Extract the (X, Y) coordinate from the center of the cell holding the provided text.  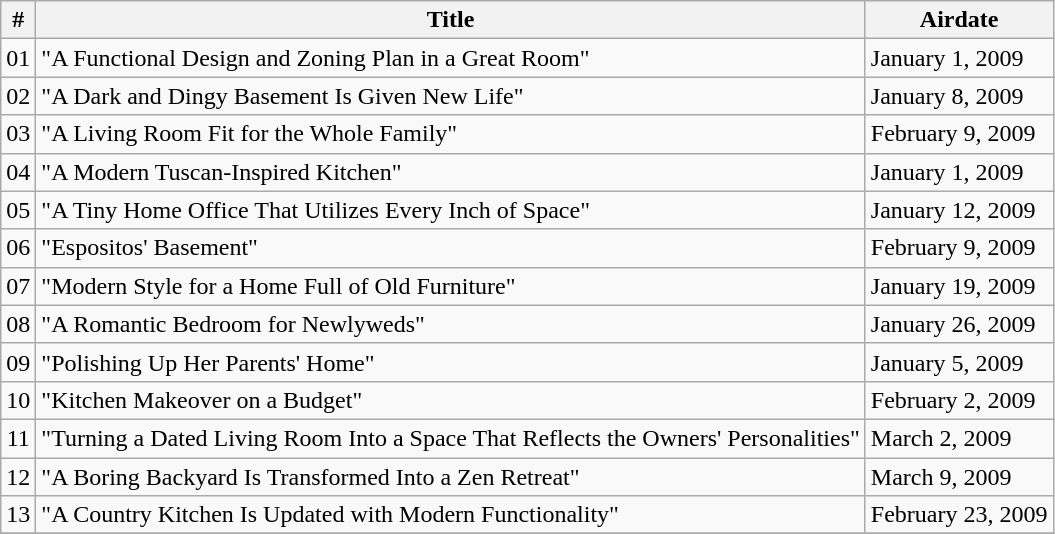
"Modern Style for a Home Full of Old Furniture" (451, 286)
"A Country Kitchen Is Updated with Modern Functionality" (451, 515)
07 (18, 286)
February 2, 2009 (959, 400)
"Espositos' Basement" (451, 248)
"A Modern Tuscan-Inspired Kitchen" (451, 172)
12 (18, 477)
January 19, 2009 (959, 286)
"A Dark and Dingy Basement Is Given New Life" (451, 96)
"A Functional Design and Zoning Plan in a Great Room" (451, 58)
02 (18, 96)
"Kitchen Makeover on a Budget" (451, 400)
"Polishing Up Her Parents' Home" (451, 362)
06 (18, 248)
13 (18, 515)
"A Boring Backyard Is Transformed Into a Zen Retreat" (451, 477)
08 (18, 324)
January 8, 2009 (959, 96)
"A Romantic Bedroom for Newlyweds" (451, 324)
January 26, 2009 (959, 324)
03 (18, 134)
January 12, 2009 (959, 210)
March 2, 2009 (959, 438)
# (18, 20)
February 23, 2009 (959, 515)
11 (18, 438)
"Turning a Dated Living Room Into a Space That Reflects the Owners' Personalities" (451, 438)
09 (18, 362)
04 (18, 172)
"A Living Room Fit for the Whole Family" (451, 134)
Airdate (959, 20)
Title (451, 20)
March 9, 2009 (959, 477)
05 (18, 210)
January 5, 2009 (959, 362)
10 (18, 400)
01 (18, 58)
"A Tiny Home Office That Utilizes Every Inch of Space" (451, 210)
